Return [x, y] of the center of cell containing provided text 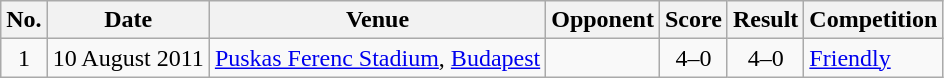
Venue [377, 20]
Friendly [874, 58]
1 [24, 58]
No. [24, 20]
10 August 2011 [128, 58]
Puskas Ferenc Stadium, Budapest [377, 58]
Result [765, 20]
Score [693, 20]
Competition [874, 20]
Opponent [603, 20]
Date [128, 20]
